Capture the cell that displays the provided text and extract its [X, Y] central coordinate. 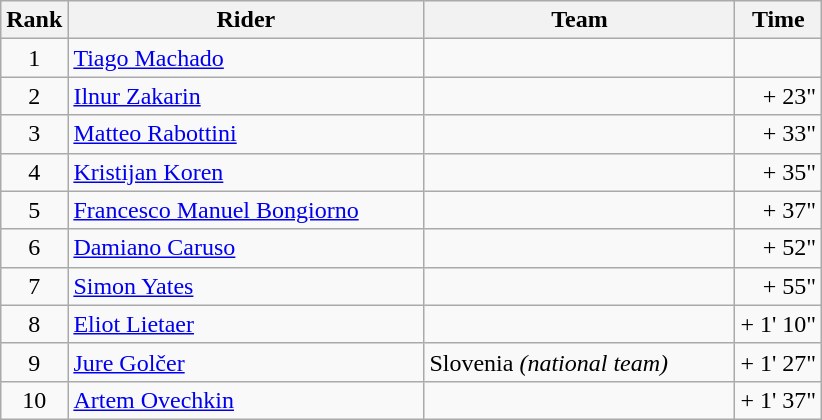
+ 52" [778, 248]
Rider [246, 20]
Tiago Machado [246, 58]
3 [34, 134]
6 [34, 248]
Francesco Manuel Bongiorno [246, 210]
Team [580, 20]
4 [34, 172]
Time [778, 20]
+ 1' 37" [778, 400]
5 [34, 210]
Jure Golčer [246, 362]
Simon Yates [246, 286]
2 [34, 96]
8 [34, 324]
+ 35" [778, 172]
9 [34, 362]
Eliot Lietaer [246, 324]
1 [34, 58]
Artem Ovechkin [246, 400]
10 [34, 400]
Damiano Caruso [246, 248]
+ 33" [778, 134]
+ 1' 27" [778, 362]
+ 23" [778, 96]
Ilnur Zakarin [246, 96]
7 [34, 286]
Slovenia (national team) [580, 362]
+ 1' 10" [778, 324]
Kristijan Koren [246, 172]
Rank [34, 20]
+ 37" [778, 210]
Matteo Rabottini [246, 134]
+ 55" [778, 286]
